Determine the (x, y) coordinate at the center of the cell enclosing the given text.  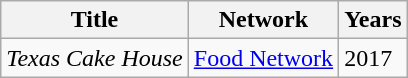
Years (373, 20)
Texas Cake House (95, 58)
Title (95, 20)
Food Network (263, 58)
Network (263, 20)
2017 (373, 58)
